Return [x, y] of the center of cell containing provided text 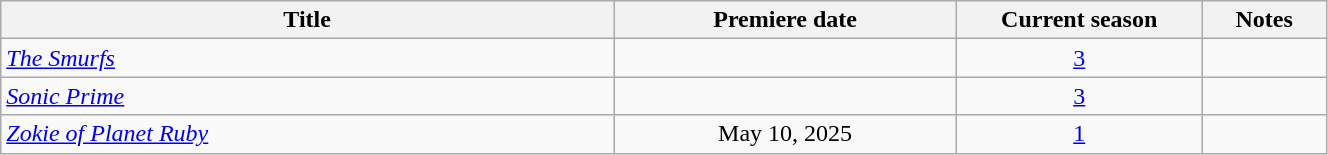
Current season [1080, 20]
Title [308, 20]
Zokie of Planet Ruby [308, 134]
Premiere date [786, 20]
Sonic Prime [308, 96]
The Smurfs [308, 58]
May 10, 2025 [786, 134]
1 [1080, 134]
Notes [1264, 20]
